Output the (X, Y) coordinate of the center of the cell containing the given text.  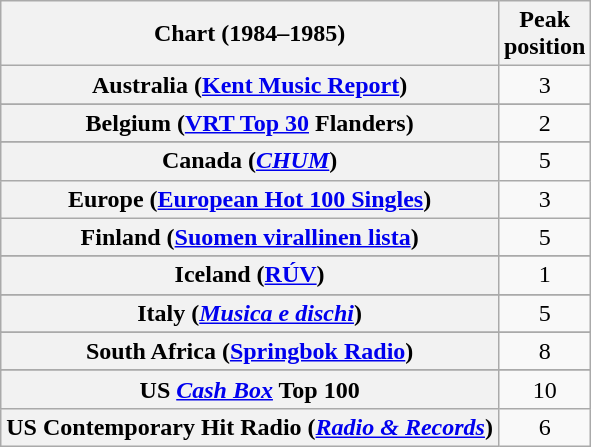
Peakposition (544, 34)
2 (544, 123)
South Africa (Springbok Radio) (250, 351)
Italy (Musica e dischi) (250, 313)
Chart (1984–1985) (250, 34)
US Cash Box Top 100 (250, 389)
10 (544, 389)
Finland (Suomen virallinen lista) (250, 237)
1 (544, 275)
Europe (European Hot 100 Singles) (250, 199)
US Contemporary Hit Radio (Radio & Records) (250, 427)
Belgium (VRT Top 30 Flanders) (250, 123)
Canada (CHUM) (250, 161)
8 (544, 351)
6 (544, 427)
Australia (Kent Music Report) (250, 85)
Iceland (RÚV) (250, 275)
